Return (X, Y) of the center of cell containing provided text 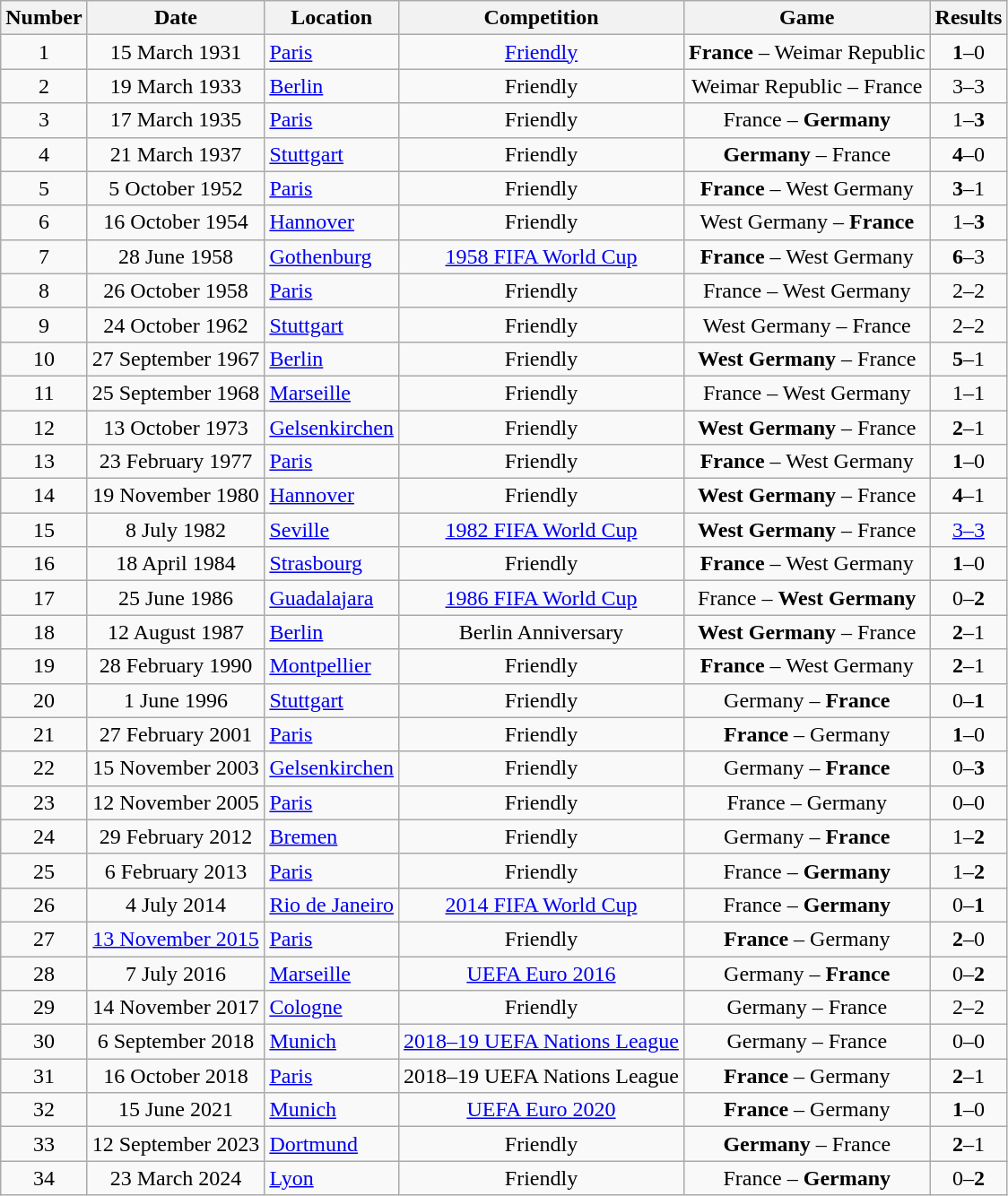
Gothenburg (332, 256)
UEFA Euro 2016 (542, 973)
4 July 2014 (176, 905)
24 (44, 836)
1–1 (969, 393)
2014 FIFA World Cup (542, 905)
Strasbourg (332, 564)
27 September 1967 (176, 359)
16 (44, 564)
30 (44, 1042)
29 (44, 1008)
Date (176, 18)
12 August 1987 (176, 632)
5 (44, 188)
Game (807, 18)
33 (44, 1144)
21 March 1937 (176, 154)
Bremen (332, 836)
26 October 1958 (176, 290)
23 February 1977 (176, 462)
14 (44, 496)
8 (44, 290)
1982 FIFA World Cup (542, 530)
27 (44, 939)
18 (44, 632)
21 (44, 734)
6 February 2013 (176, 871)
5–1 (969, 359)
7 (44, 256)
16 October 2018 (176, 1076)
28 June 1958 (176, 256)
17 March 1935 (176, 120)
25 June 1986 (176, 598)
Montpellier (332, 666)
1986 FIFA World Cup (542, 598)
4 (44, 154)
13 November 2015 (176, 939)
France – Weimar Republic (807, 52)
13 October 1973 (176, 428)
18 April 1984 (176, 564)
Results (969, 18)
12 (44, 428)
1 June 1996 (176, 700)
7 July 2016 (176, 973)
3–1 (969, 188)
8 July 1982 (176, 530)
6 September 2018 (176, 1042)
15 March 1931 (176, 52)
27 February 2001 (176, 734)
Dortmund (332, 1144)
23 March 2024 (176, 1178)
29 February 2012 (176, 836)
4–0 (969, 154)
Berlin Anniversary (542, 632)
Rio de Janeiro (332, 905)
19 March 1933 (176, 86)
31 (44, 1076)
15 June 2021 (176, 1110)
UEFA Euro 2020 (542, 1110)
3 (44, 120)
16 October 1954 (176, 222)
28 February 1990 (176, 666)
14 November 2017 (176, 1008)
5 October 1952 (176, 188)
19 (44, 666)
11 (44, 393)
10 (44, 359)
9 (44, 325)
12 September 2023 (176, 1144)
Location (332, 18)
Competition (542, 18)
20 (44, 700)
1 (44, 52)
34 (44, 1178)
Seville (332, 530)
6–3 (969, 256)
Lyon (332, 1178)
17 (44, 598)
15 November 2003 (176, 768)
2–0 (969, 939)
19 November 1980 (176, 496)
13 (44, 462)
Number (44, 18)
Cologne (332, 1008)
22 (44, 768)
24 October 1962 (176, 325)
25 (44, 871)
2 (44, 86)
25 September 1968 (176, 393)
12 November 2005 (176, 802)
15 (44, 530)
1958 FIFA World Cup (542, 256)
28 (44, 973)
4–1 (969, 496)
0–3 (969, 768)
Weimar Republic – France (807, 86)
32 (44, 1110)
Guadalajara (332, 598)
23 (44, 802)
6 (44, 222)
26 (44, 905)
